Detect which cell encompasses the target text, then output its [x, y] center coordinate. 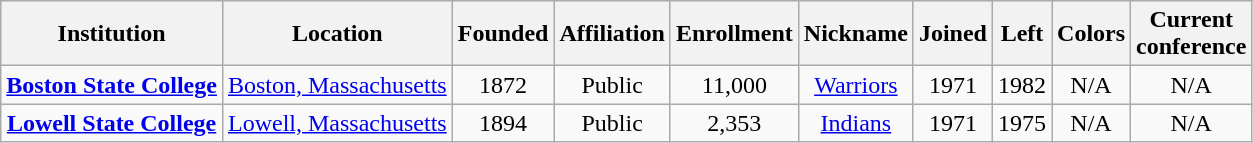
Location [337, 34]
Institution [112, 34]
Nickname [856, 34]
Currentconference [1192, 34]
Lowell, Massachusetts [337, 123]
1982 [1022, 85]
Boston State College [112, 85]
Colors [1092, 34]
Enrollment [734, 34]
Joined [952, 34]
Boston, Massachusetts [337, 85]
11,000 [734, 85]
2,353 [734, 123]
Founded [503, 34]
1975 [1022, 123]
Affiliation [612, 34]
1872 [503, 85]
Left [1022, 34]
1894 [503, 123]
Indians [856, 123]
Warriors [856, 85]
Lowell State College [112, 123]
